Find where the given text appears and provide that cell's center as [x, y] coordinate. 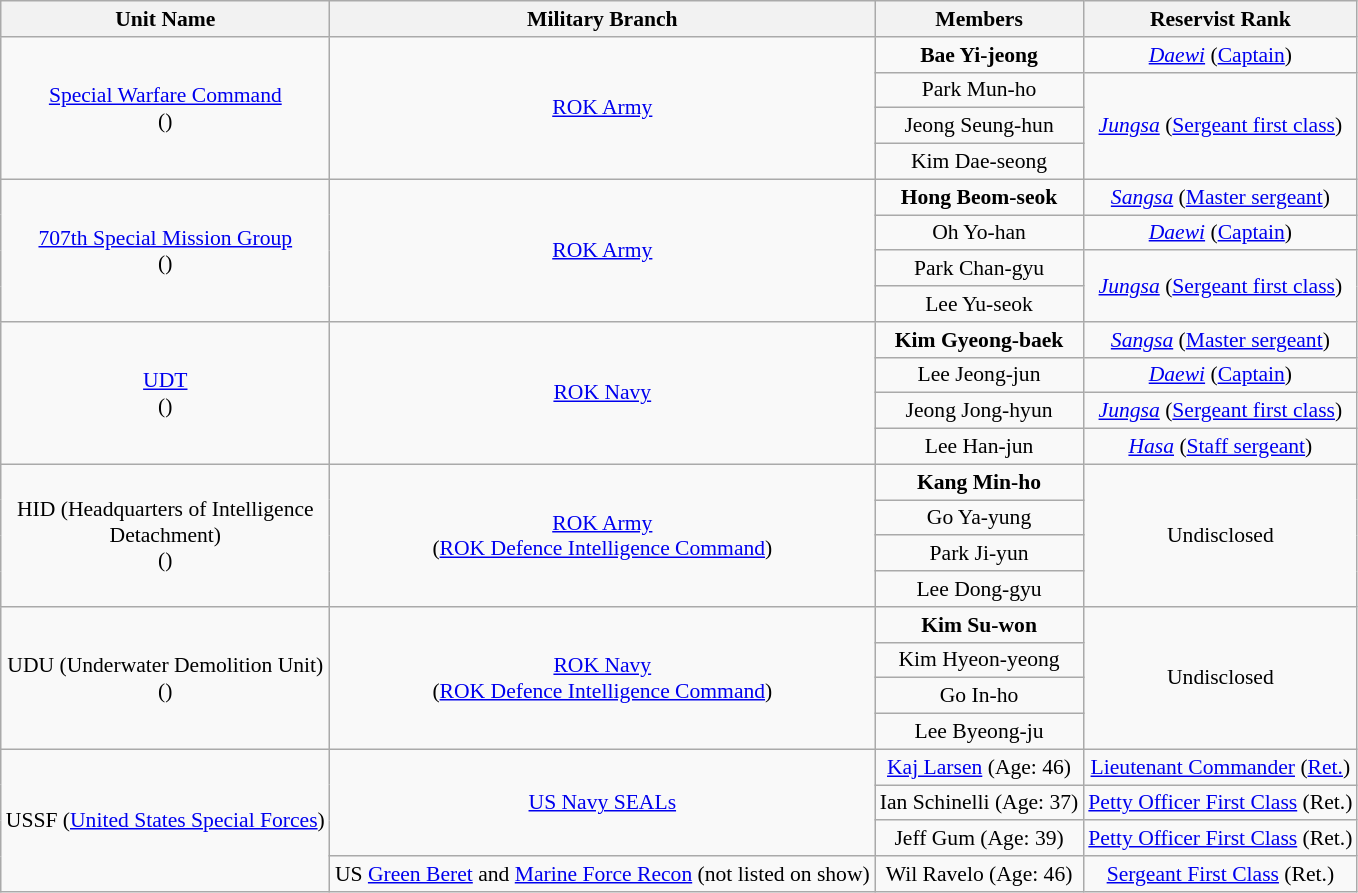
Lee Dong-gyu [980, 589]
Lee Yu-seok [980, 304]
Military Branch [602, 19]
Kim Dae-seong [980, 162]
ROK Army(ROK Defence Intelligence Command) [602, 535]
707th Special Mission Group() [166, 250]
Park Ji-yun [980, 554]
Park Mun-ho [980, 90]
Unit Name [166, 19]
Go In-ho [980, 696]
HID (Headquarters of Intelligence Detachment)() [166, 535]
Park Chan-gyu [980, 269]
Lee Byeong-ju [980, 732]
UDT() [166, 393]
US Green Beret and Marine Force Recon (not listed on show) [602, 874]
ROK Navy [602, 393]
Lieutenant Commander (Ret.) [1220, 767]
UDU (Underwater Demolition Unit)() [166, 678]
Jeong Jong-hyun [980, 411]
Kim Gyeong-baek [980, 340]
Wil Ravelo (Age: 46) [980, 874]
Lee Han-jun [980, 447]
Kim Hyeon-yeong [980, 660]
ROK Navy(ROK Defence Intelligence Command) [602, 678]
Kang Min-ho [980, 482]
US Navy SEALs [602, 802]
Reservist Rank [1220, 19]
Oh Yo-han [980, 233]
Sergeant First Class (Ret.) [1220, 874]
Jeff Gum (Age: 39) [980, 839]
Ian Schinelli (Age: 37) [980, 803]
Kaj Larsen (Age: 46) [980, 767]
Special Warfare Command() [166, 108]
Go Ya-yung [980, 518]
Bae Yi-jeong [980, 55]
Hasa (Staff sergeant) [1220, 447]
Hong Beom-seok [980, 197]
Lee Jeong-jun [980, 375]
Members [980, 19]
USSF (United States Special Forces) [166, 820]
Kim Su-won [980, 625]
Jeong Seung-hun [980, 126]
